Extract the [X, Y] coordinate from the center of the cell holding the provided text.  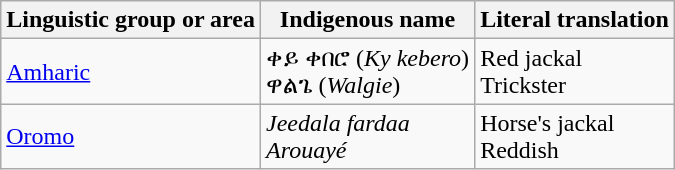
Jeedala fardaaArouayé [368, 136]
Red jackalTrickster [575, 72]
ቀይ ቀበሮ (Ky kebero)ዋልጌ (Walgie) [368, 72]
Horse's jackalReddish [575, 136]
Amharic [131, 72]
Oromo [131, 136]
Indigenous name [368, 20]
Linguistic group or area [131, 20]
Literal translation [575, 20]
